Identify which cell holds the provided text, then report its [X, Y] central coordinate. 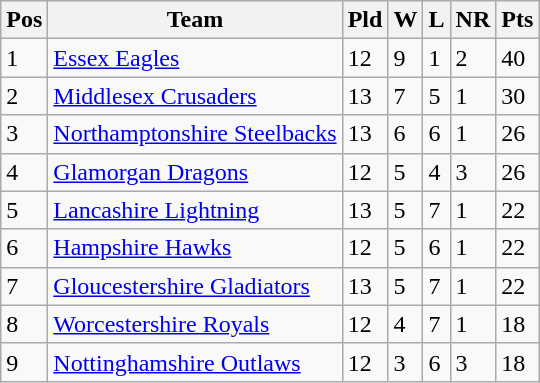
L [436, 20]
NR [473, 20]
Pts [518, 20]
Nottinghamshire Outlaws [195, 362]
Pld [365, 20]
Lancashire Lightning [195, 210]
Middlesex Crusaders [195, 96]
Pos [24, 20]
Worcestershire Royals [195, 324]
30 [518, 96]
8 [24, 324]
Essex Eagles [195, 58]
40 [518, 58]
Gloucestershire Gladiators [195, 286]
W [406, 20]
Hampshire Hawks [195, 248]
Northamptonshire Steelbacks [195, 134]
Team [195, 20]
Glamorgan Dragons [195, 172]
